Identify which cell holds the provided text, then report its (X, Y) central coordinate. 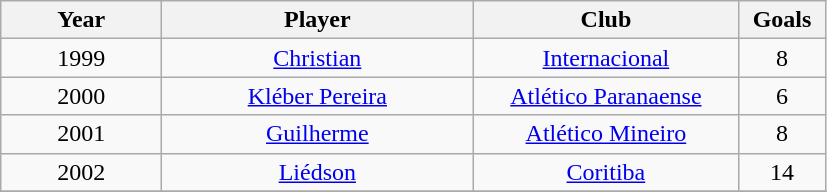
Atlético Mineiro (606, 134)
Player (318, 20)
Coritiba (606, 172)
14 (782, 172)
2001 (82, 134)
2000 (82, 96)
Kléber Pereira (318, 96)
Club (606, 20)
Internacional (606, 58)
Year (82, 20)
Liédson (318, 172)
6 (782, 96)
Guilherme (318, 134)
Atlético Paranaense (606, 96)
1999 (82, 58)
2002 (82, 172)
Christian (318, 58)
Goals (782, 20)
